For the text-containing cell, return its midpoint in (x, y) coordinate format. 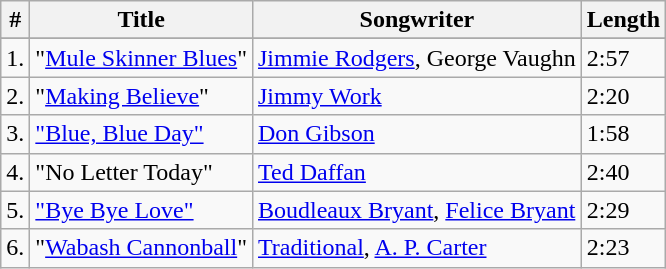
Jimmie Rodgers, George Vaughn (416, 58)
# (16, 20)
Boudleaux Bryant, Felice Bryant (416, 210)
4. (16, 172)
Jimmy Work (416, 96)
"Making Believe" (142, 96)
2. (16, 96)
Songwriter (416, 20)
3. (16, 134)
Ted Daffan (416, 172)
"No Letter Today" (142, 172)
5. (16, 210)
2:57 (623, 58)
"Mule Skinner Blues" (142, 58)
"Wabash Cannonball" (142, 248)
Title (142, 20)
6. (16, 248)
1:58 (623, 134)
Traditional, A. P. Carter (416, 248)
2:20 (623, 96)
2:23 (623, 248)
2:29 (623, 210)
Don Gibson (416, 134)
2:40 (623, 172)
1. (16, 58)
"Bye Bye Love" (142, 210)
"Blue, Blue Day" (142, 134)
Length (623, 20)
